Identify which cell holds the provided text, then report its [X, Y] central coordinate. 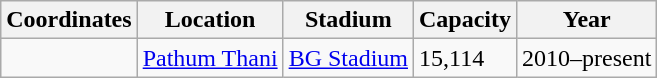
15,114 [466, 58]
BG Stadium [348, 58]
Stadium [348, 20]
Location [210, 20]
2010–present [587, 58]
Year [587, 20]
Coordinates [69, 20]
Pathum Thani [210, 58]
Capacity [466, 20]
